Search for the cell housing the specified text and yield its [x, y] center coordinate. 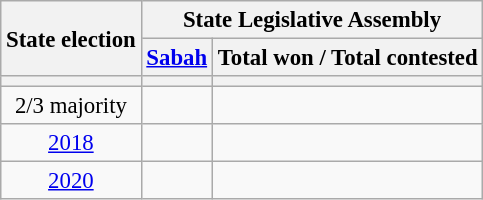
2020 [71, 181]
2/3 majority [71, 106]
State election [71, 38]
2018 [71, 143]
Sabah [176, 58]
Total won / Total contested [348, 58]
State Legislative Assembly [312, 20]
